Identify which cell holds the provided text, then report its [X, Y] central coordinate. 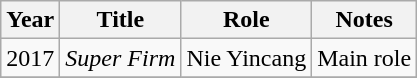
2017 [30, 58]
Main role [364, 58]
Notes [364, 20]
Super Firm [120, 58]
Year [30, 20]
Title [120, 20]
Nie Yincang [246, 58]
Role [246, 20]
